Determine the [X, Y] coordinate at the center of the cell enclosing the given text.  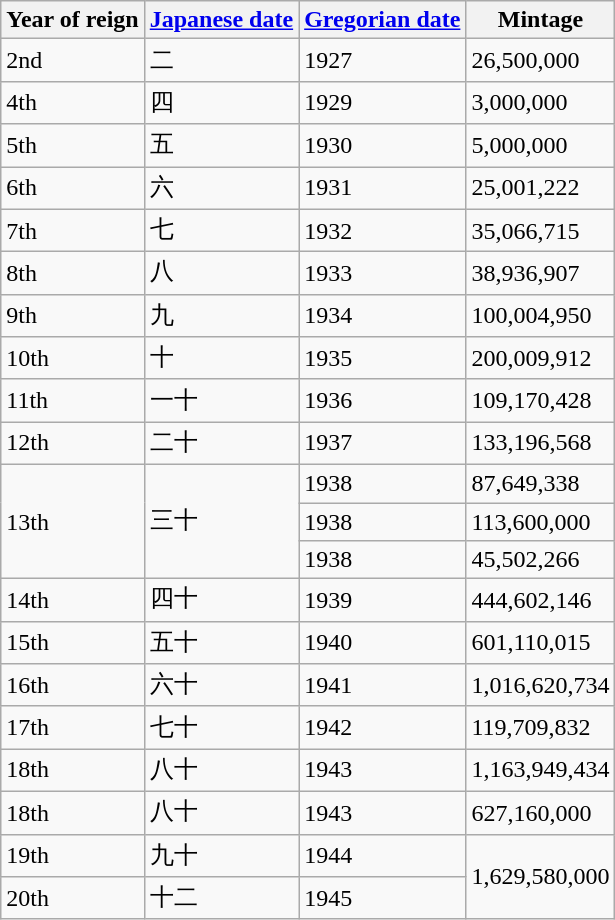
九 [221, 316]
九十 [221, 856]
1942 [382, 728]
1,016,620,734 [540, 686]
444,602,146 [540, 600]
13th [72, 521]
627,160,000 [540, 812]
17th [72, 728]
五十 [221, 642]
Year of reign [72, 20]
七 [221, 230]
11th [72, 400]
601,110,015 [540, 642]
9th [72, 316]
12th [72, 444]
1,163,949,434 [540, 770]
109,170,428 [540, 400]
1941 [382, 686]
1930 [382, 146]
1932 [382, 230]
2nd [72, 60]
1940 [382, 642]
1944 [382, 856]
1937 [382, 444]
16th [72, 686]
六 [221, 188]
Japanese date [221, 20]
26,500,000 [540, 60]
1927 [382, 60]
五 [221, 146]
一十 [221, 400]
1929 [382, 102]
1936 [382, 400]
1931 [382, 188]
1935 [382, 358]
7th [72, 230]
四 [221, 102]
19th [72, 856]
1,629,580,000 [540, 876]
20th [72, 898]
1934 [382, 316]
5,000,000 [540, 146]
10th [72, 358]
十 [221, 358]
15th [72, 642]
三十 [221, 521]
Gregorian date [382, 20]
十二 [221, 898]
四十 [221, 600]
八 [221, 274]
100,004,950 [540, 316]
25,001,222 [540, 188]
8th [72, 274]
1945 [382, 898]
二 [221, 60]
38,936,907 [540, 274]
5th [72, 146]
113,600,000 [540, 521]
Mintage [540, 20]
133,196,568 [540, 444]
119,709,832 [540, 728]
6th [72, 188]
3,000,000 [540, 102]
45,502,266 [540, 560]
1939 [382, 600]
200,009,912 [540, 358]
35,066,715 [540, 230]
二十 [221, 444]
14th [72, 600]
六十 [221, 686]
4th [72, 102]
七十 [221, 728]
1933 [382, 274]
87,649,338 [540, 483]
